Scan for the cell matching the given text and deliver its (x, y) coordinate at center. 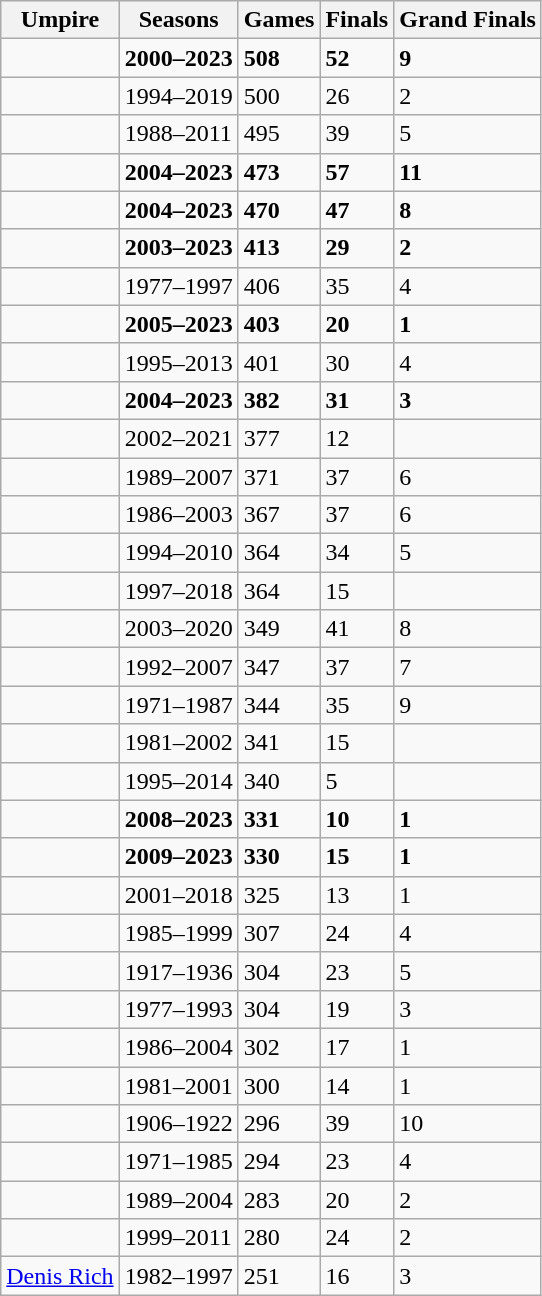
382 (279, 400)
1995–2013 (178, 362)
52 (357, 58)
1997–2018 (178, 591)
1981–2001 (178, 1085)
34 (357, 553)
47 (357, 210)
2005–2023 (178, 324)
7 (468, 667)
470 (279, 210)
29 (357, 248)
401 (279, 362)
31 (357, 400)
Grand Finals (468, 20)
Games (279, 20)
473 (279, 172)
Seasons (178, 20)
1917–1936 (178, 971)
325 (279, 895)
406 (279, 286)
1992–2007 (178, 667)
403 (279, 324)
57 (357, 172)
331 (279, 819)
495 (279, 134)
1999–2011 (178, 1238)
1971–1987 (178, 705)
330 (279, 857)
1971–1985 (178, 1162)
2001–2018 (178, 895)
251 (279, 1276)
341 (279, 743)
12 (357, 438)
280 (279, 1238)
1906–1922 (178, 1124)
302 (279, 1047)
1977–1993 (178, 1009)
347 (279, 667)
1986–2004 (178, 1047)
371 (279, 477)
1989–2004 (178, 1200)
1982–1997 (178, 1276)
1985–1999 (178, 933)
1986–2003 (178, 515)
17 (357, 1047)
2008–2023 (178, 819)
16 (357, 1276)
2002–2021 (178, 438)
1989–2007 (178, 477)
2003–2023 (178, 248)
377 (279, 438)
14 (357, 1085)
2009–2023 (178, 857)
413 (279, 248)
349 (279, 629)
508 (279, 58)
Denis Rich (60, 1276)
294 (279, 1162)
283 (279, 1200)
1977–1997 (178, 286)
26 (357, 96)
296 (279, 1124)
1994–2010 (178, 553)
344 (279, 705)
1995–2014 (178, 781)
19 (357, 1009)
11 (468, 172)
30 (357, 362)
Finals (357, 20)
41 (357, 629)
1988–2011 (178, 134)
500 (279, 96)
1994–2019 (178, 96)
2000–2023 (178, 58)
340 (279, 781)
300 (279, 1085)
Umpire (60, 20)
2003–2020 (178, 629)
367 (279, 515)
307 (279, 933)
13 (357, 895)
1981–2002 (178, 743)
